Capture the cell that displays the provided text and extract its [x, y] central coordinate. 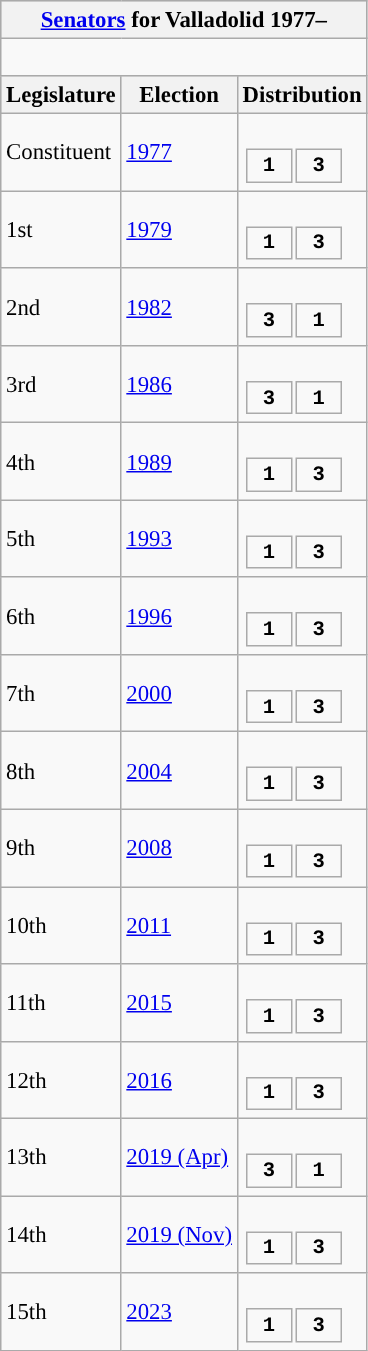
8th [61, 770]
5th [61, 538]
Legislature [61, 95]
2004 [179, 770]
1989 [179, 462]
9th [61, 848]
Constituent [61, 152]
10th [61, 926]
6th [61, 616]
2000 [179, 694]
Election [179, 95]
Senators for Valladolid 1977– [184, 20]
2nd [61, 306]
13th [61, 1158]
15th [61, 1312]
1982 [179, 306]
14th [61, 1234]
1996 [179, 616]
1986 [179, 384]
1979 [179, 230]
11th [61, 1002]
12th [61, 1080]
1st [61, 230]
2023 [179, 1312]
2015 [179, 1002]
2019 (Apr) [179, 1158]
2011 [179, 926]
1993 [179, 538]
Distribution [302, 95]
4th [61, 462]
2016 [179, 1080]
2019 (Nov) [179, 1234]
2008 [179, 848]
7th [61, 694]
1977 [179, 152]
3rd [61, 384]
